Return the [X, Y] coordinate for the center point of the cell that contains the specified text.  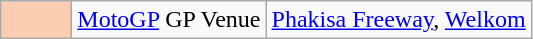
MotoGP GP Venue [169, 20]
Phakisa Freeway, Welkom [398, 20]
